Locate the cell with the specified text and output its (X, Y) center coordinate. 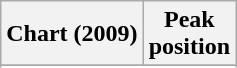
Peakposition (189, 34)
Chart (2009) (72, 34)
